Determine the (X, Y) coordinate at the center of the cell enclosing the given text.  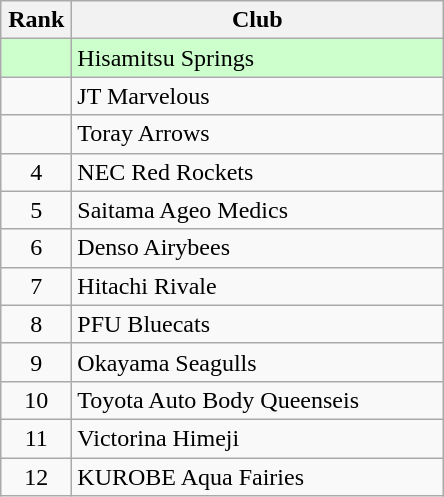
5 (36, 210)
Okayama Seagulls (258, 362)
10 (36, 400)
JT Marvelous (258, 96)
Hitachi Rivale (258, 286)
8 (36, 324)
9 (36, 362)
PFU Bluecats (258, 324)
4 (36, 172)
Hisamitsu Springs (258, 58)
Saitama Ageo Medics (258, 210)
Club (258, 20)
Denso Airybees (258, 248)
NEC Red Rockets (258, 172)
KUROBE Aqua Fairies (258, 477)
Toray Arrows (258, 134)
11 (36, 438)
12 (36, 477)
6 (36, 248)
7 (36, 286)
Victorina Himeji (258, 438)
Toyota Auto Body Queenseis (258, 400)
Rank (36, 20)
